For the text-containing cell, return its midpoint in [X, Y] coordinate format. 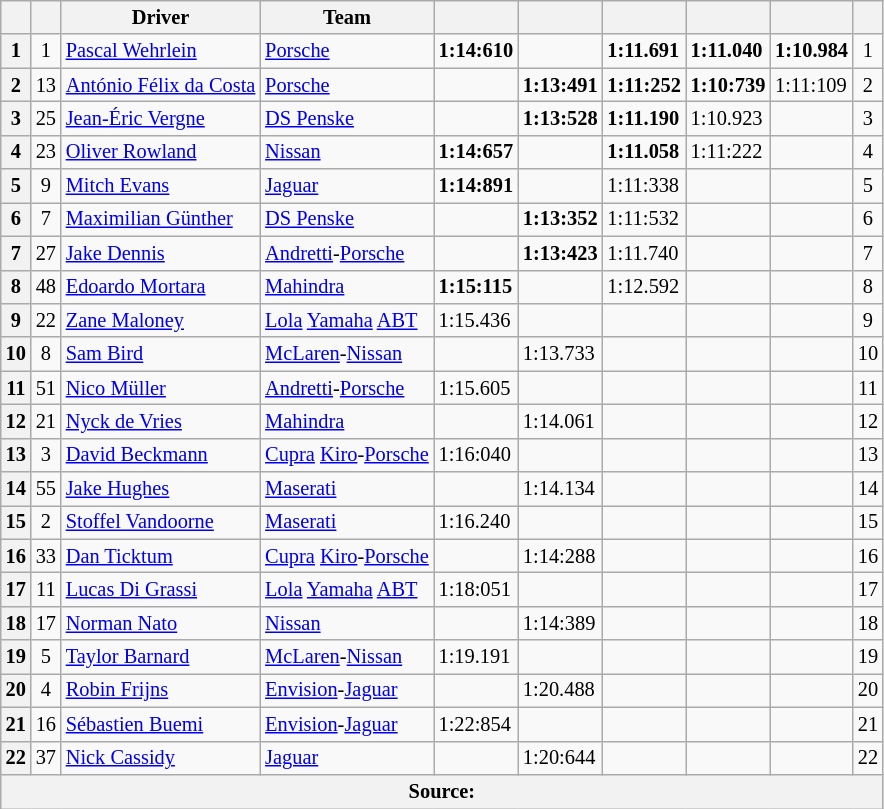
Team [346, 17]
Driver [160, 17]
1:15.436 [476, 320]
1:15:115 [476, 287]
Oliver Rowland [160, 152]
37 [46, 758]
1:14.134 [560, 489]
1:15.605 [476, 388]
33 [46, 556]
Nick Cassidy [160, 758]
55 [46, 489]
Taylor Barnard [160, 657]
Lucas Di Grassi [160, 589]
1:13:352 [560, 219]
1:13:491 [560, 85]
Source: [442, 791]
1:19.191 [476, 657]
1:13:423 [560, 253]
Jake Hughes [160, 489]
1:14:610 [476, 51]
1:14:288 [560, 556]
Zane Maloney [160, 320]
51 [46, 388]
1:11:532 [644, 219]
Nico Müller [160, 388]
António Félix da Costa [160, 85]
Nyck de Vries [160, 421]
1:16:040 [476, 455]
1:13:528 [560, 118]
Dan Ticktum [160, 556]
23 [46, 152]
1:14:389 [560, 623]
Robin Frijns [160, 690]
1:18:051 [476, 589]
1:16.240 [476, 522]
1:11:338 [644, 186]
Jean-Éric Vergne [160, 118]
1:14:891 [476, 186]
1:22:854 [476, 724]
1:10.984 [812, 51]
1:10.923 [728, 118]
1:11:109 [812, 85]
1:13.733 [560, 354]
Jake Dennis [160, 253]
1:14.061 [560, 421]
1:11.691 [644, 51]
1:11.058 [644, 152]
1:10:739 [728, 85]
Norman Nato [160, 623]
1:11.740 [644, 253]
Pascal Wehrlein [160, 51]
David Beckmann [160, 455]
27 [46, 253]
1:20:644 [560, 758]
25 [46, 118]
Maximilian Günther [160, 219]
1:11.190 [644, 118]
1:14:657 [476, 152]
48 [46, 287]
Stoffel Vandoorne [160, 522]
1:11.040 [728, 51]
1:11:252 [644, 85]
1:11:222 [728, 152]
Mitch Evans [160, 186]
1:12.592 [644, 287]
1:20.488 [560, 690]
Sam Bird [160, 354]
Edoardo Mortara [160, 287]
Sébastien Buemi [160, 724]
